From the cell containing the given text, extract its center point as [X, Y] coordinate. 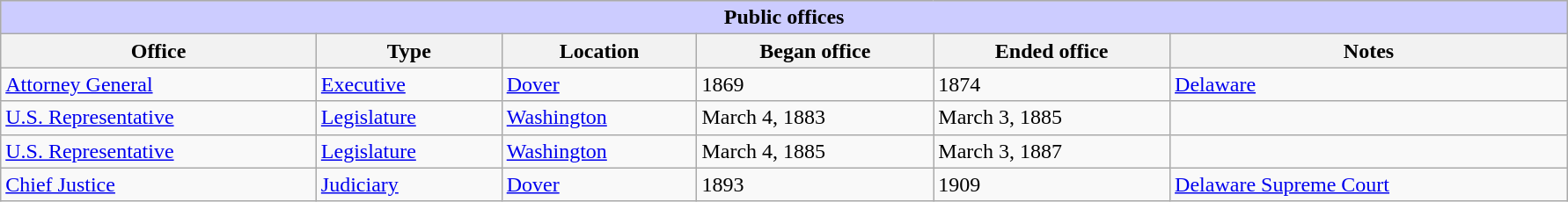
Chief Justice [158, 184]
Location [599, 51]
March 4, 1885 [815, 151]
1869 [815, 84]
Notes [1369, 51]
Office [158, 51]
Executive [408, 84]
Attorney General [158, 84]
1909 [1052, 184]
March 4, 1883 [815, 118]
Delaware Supreme Court [1369, 184]
Began office [815, 51]
Delaware [1369, 84]
Ended office [1052, 51]
1874 [1052, 84]
March 3, 1887 [1052, 151]
1893 [815, 184]
Judiciary [408, 184]
March 3, 1885 [1052, 118]
Type [408, 51]
Public offices [785, 18]
